Detect which cell encompasses the target text, then output its (X, Y) center coordinate. 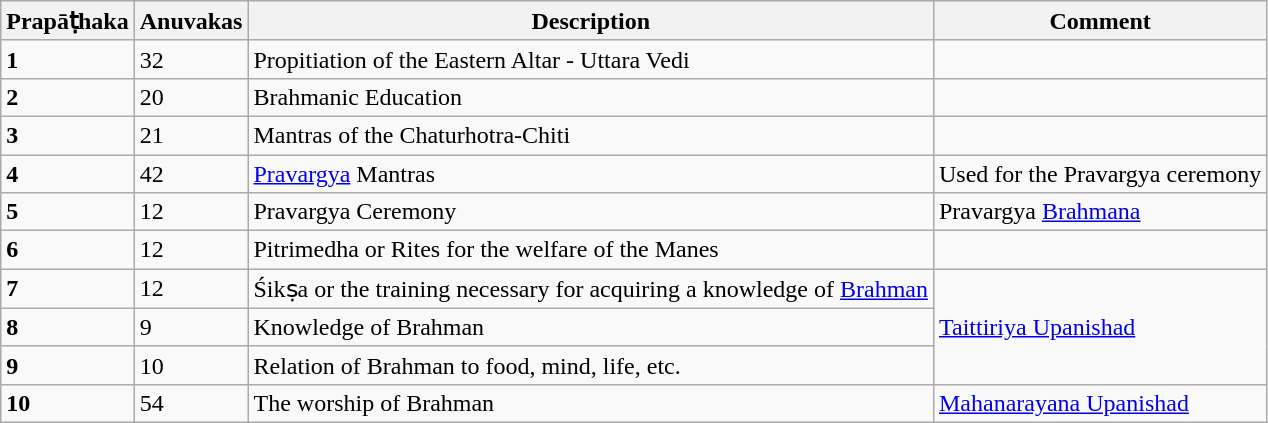
Propitiation of the Eastern Altar - Uttara Vedi (591, 59)
Relation of Brahman to food, mind, life, etc. (591, 365)
Mantras of the Chaturhotra-Chiti (591, 135)
3 (68, 135)
42 (191, 173)
Anuvakas (191, 21)
Knowledge of Brahman (591, 327)
Pravargya Ceremony (591, 212)
21 (191, 135)
Prapāṭhaka (68, 21)
Brahmanic Education (591, 97)
Used for the Pravargya ceremony (1100, 173)
Comment (1100, 21)
Taittiriya Upanishad (1100, 327)
4 (68, 173)
8 (68, 327)
32 (191, 59)
Pravargya Mantras (591, 173)
54 (191, 403)
Description (591, 21)
20 (191, 97)
Śikṣa or the training necessary for acquiring a knowledge of Brahman (591, 289)
7 (68, 289)
The worship of Brahman (591, 403)
Mahanarayana Upanishad (1100, 403)
Pitrimedha or Rites for the welfare of the Manes (591, 250)
1 (68, 59)
2 (68, 97)
6 (68, 250)
Pravargya Brahmana (1100, 212)
5 (68, 212)
